Identify which cell holds the provided text, then report its (X, Y) central coordinate. 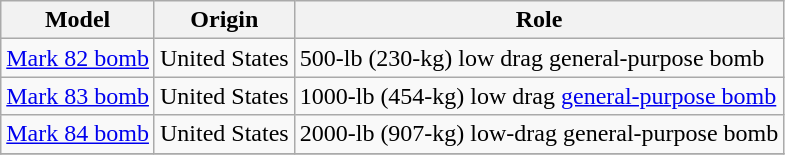
Mark 84 bomb (78, 134)
1000-lb (454-kg) low drag general-purpose bomb (539, 96)
2000-lb (907-kg) low-drag general-purpose bomb (539, 134)
Origin (224, 20)
Role (539, 20)
Mark 82 bomb (78, 58)
500-lb (230-kg) low drag general-purpose bomb (539, 58)
Model (78, 20)
Mark 83 bomb (78, 96)
